Determine the [x, y] coordinate at the center of the cell enclosing the given text.  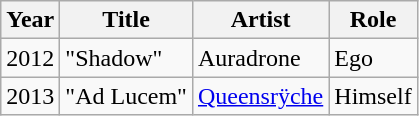
Auradrone [260, 58]
Himself [373, 96]
Role [373, 20]
2013 [30, 96]
Ego [373, 58]
Artist [260, 20]
2012 [30, 58]
"Ad Lucem" [126, 96]
Queensrÿche [260, 96]
Year [30, 20]
Title [126, 20]
"Shadow" [126, 58]
